Return (X, Y) of the center of cell containing provided text 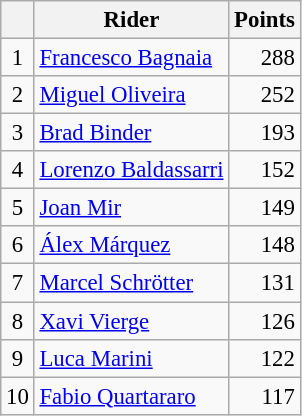
Rider (132, 20)
Lorenzo Baldassarri (132, 170)
Francesco Bagnaia (132, 58)
10 (18, 396)
288 (264, 58)
2 (18, 95)
Miguel Oliveira (132, 95)
Xavi Vierge (132, 321)
Luca Marini (132, 358)
Fabio Quartararo (132, 396)
117 (264, 396)
9 (18, 358)
1 (18, 58)
4 (18, 170)
152 (264, 170)
5 (18, 208)
149 (264, 208)
Joan Mir (132, 208)
3 (18, 133)
6 (18, 245)
Points (264, 20)
8 (18, 321)
Álex Márquez (132, 245)
252 (264, 95)
131 (264, 283)
7 (18, 283)
Marcel Schrötter (132, 283)
148 (264, 245)
126 (264, 321)
122 (264, 358)
Brad Binder (132, 133)
193 (264, 133)
